Output the [X, Y] coordinate of the center of the cell containing the given text.  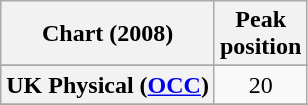
20 [260, 85]
Chart (2008) [108, 34]
Peakposition [260, 34]
UK Physical (OCC) [108, 85]
